Identify which cell holds the provided text, then report its (X, Y) central coordinate. 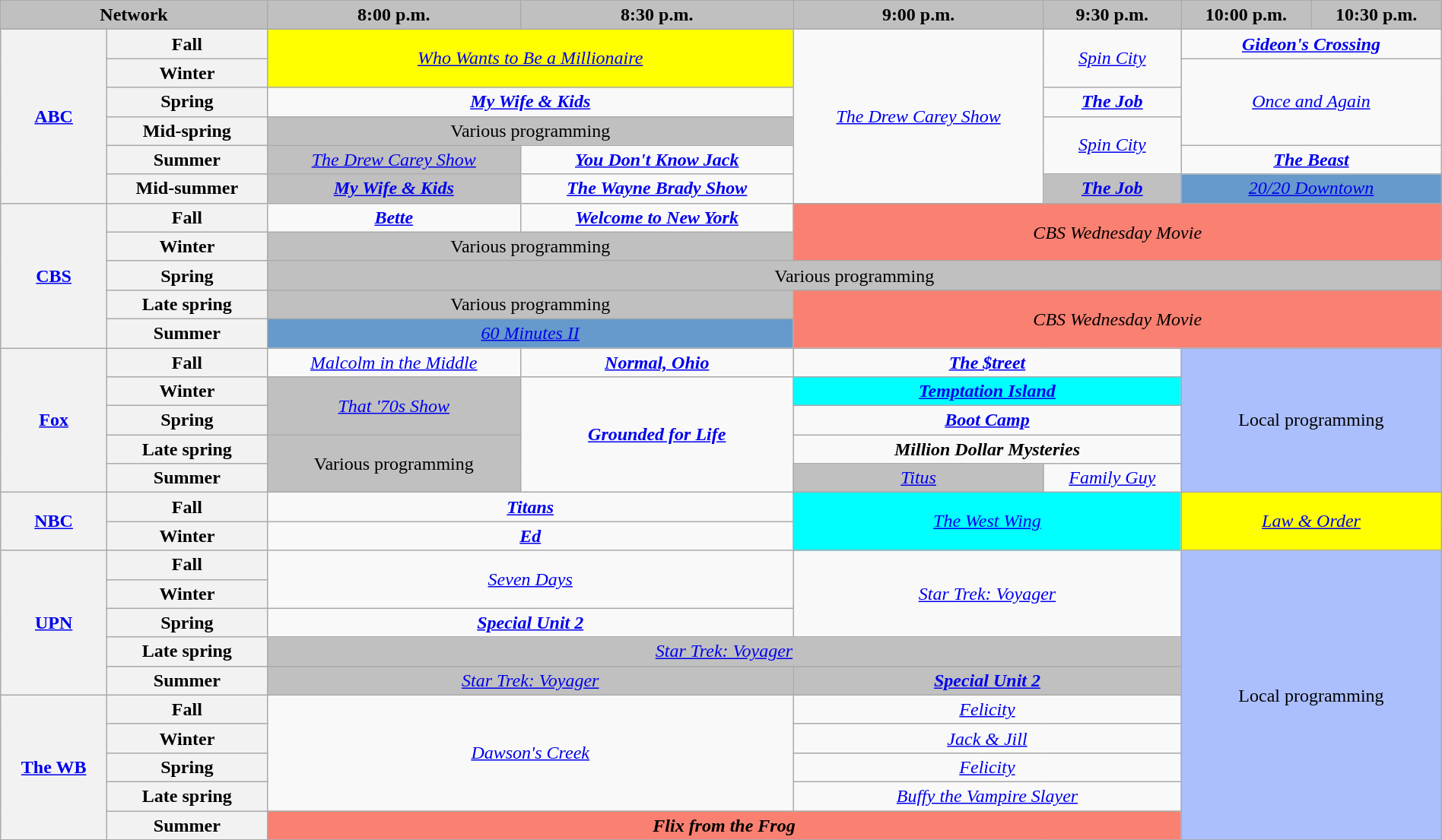
Jack & Jill (987, 738)
Gideon's Crossing (1311, 44)
Mid-summer (187, 189)
Law & Order (1311, 521)
Bette (394, 217)
Normal, Ohio (657, 363)
Titus (919, 478)
The $treet (987, 363)
Million Dollar Mysteries (987, 449)
Mid-spring (187, 131)
10:00 p.m. (1246, 15)
Ed (530, 536)
Titans (530, 507)
8:00 p.m. (394, 15)
Fox (54, 420)
Family Guy (1112, 478)
9:30 p.m. (1112, 15)
10:30 p.m. (1377, 15)
Welcome to New York (657, 217)
Flix from the Frog (724, 825)
60 Minutes II (530, 333)
Boot Camp (987, 420)
Network (134, 15)
That '70s Show (394, 406)
UPN (54, 623)
CBS (54, 275)
Grounded for Life (657, 435)
Who Wants to Be a Millionaire (530, 59)
Seven Days (530, 579)
The WB (54, 767)
The West Wing (987, 521)
Malcolm in the Middle (394, 363)
The Wayne Brady Show (657, 189)
8:30 p.m. (657, 15)
NBC (54, 521)
Once and Again (1311, 102)
9:00 p.m. (919, 15)
Buffy the Vampire Slayer (987, 796)
ABC (54, 116)
You Don't Know Jack (657, 160)
Dawson's Creek (530, 753)
The Beast (1311, 160)
20/20 Downtown (1311, 189)
Temptation Island (987, 391)
